Detect which cell encompasses the target text, then output its (x, y) center coordinate. 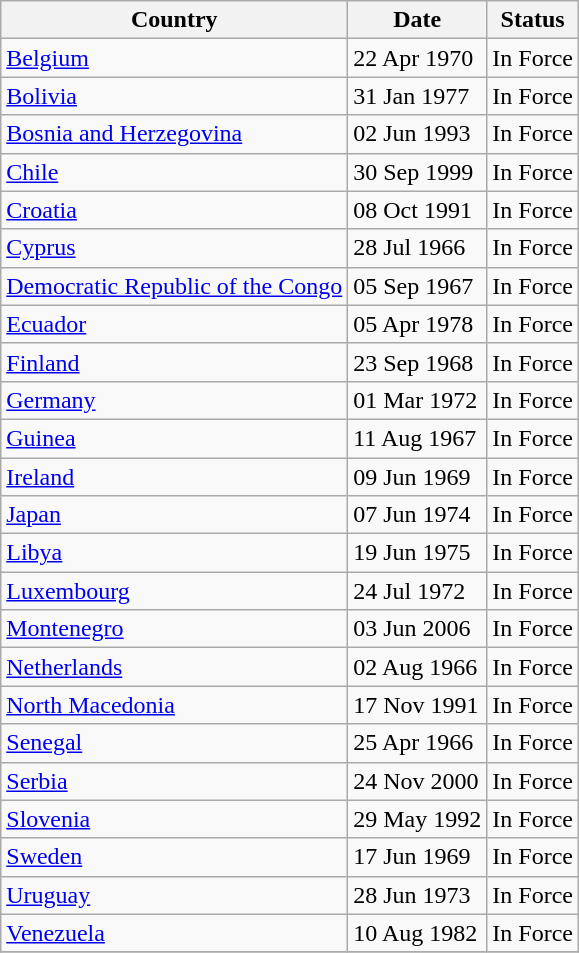
19 Jun 1975 (418, 553)
29 May 1992 (418, 819)
Slovenia (174, 819)
Netherlands (174, 667)
01 Mar 1972 (418, 400)
Bosnia and Herzegovina (174, 134)
22 Apr 1970 (418, 58)
Ireland (174, 477)
02 Jun 1993 (418, 134)
23 Sep 1968 (418, 362)
31 Jan 1977 (418, 96)
09 Jun 1969 (418, 477)
Serbia (174, 781)
10 Aug 1982 (418, 933)
28 Jul 1966 (418, 248)
05 Apr 1978 (418, 324)
Bolivia (174, 96)
Venezuela (174, 933)
07 Jun 1974 (418, 515)
08 Oct 1991 (418, 210)
Luxembourg (174, 591)
Belgium (174, 58)
24 Jul 1972 (418, 591)
Guinea (174, 438)
17 Jun 1969 (418, 857)
North Macedonia (174, 705)
30 Sep 1999 (418, 172)
Finland (174, 362)
05 Sep 1967 (418, 286)
Croatia (174, 210)
Sweden (174, 857)
Senegal (174, 743)
28 Jun 1973 (418, 895)
Democratic Republic of the Congo (174, 286)
Germany (174, 400)
Chile (174, 172)
Date (418, 20)
17 Nov 1991 (418, 705)
Country (174, 20)
Montenegro (174, 629)
11 Aug 1967 (418, 438)
Cyprus (174, 248)
24 Nov 2000 (418, 781)
03 Jun 2006 (418, 629)
Japan (174, 515)
02 Aug 1966 (418, 667)
Uruguay (174, 895)
Status (533, 20)
Libya (174, 553)
Ecuador (174, 324)
25 Apr 1966 (418, 743)
